Determine the (x, y) coordinate at the center of the cell enclosing the given text.  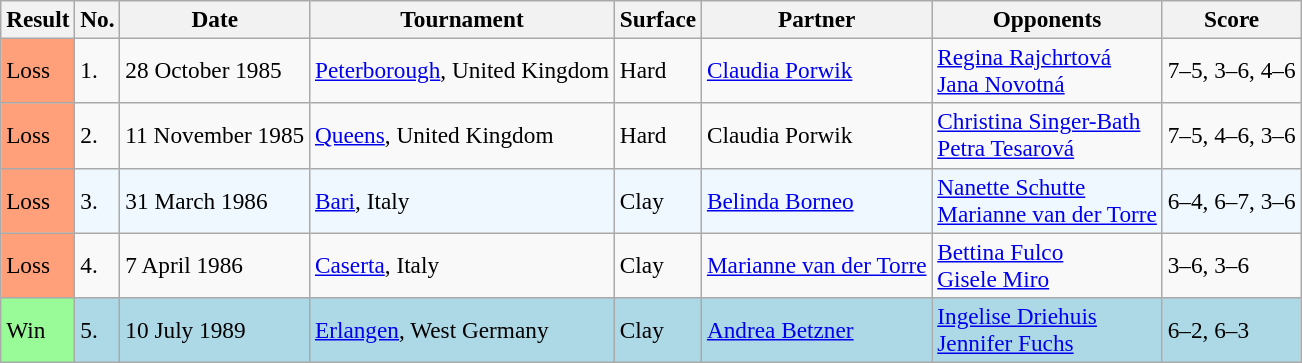
1. (98, 70)
Surface (658, 19)
Partner (817, 19)
6–2, 6–3 (1232, 330)
Andrea Betzner (817, 330)
Regina Rajchrtová Jana Novotná (1047, 70)
Score (1232, 19)
Belinda Borneo (817, 200)
5. (98, 330)
Queens, United Kingdom (462, 136)
Christina Singer-Bath Petra Tesarová (1047, 136)
3. (98, 200)
Peterborough, United Kingdom (462, 70)
No. (98, 19)
Win (38, 330)
Marianne van der Torre (817, 264)
31 March 1986 (215, 200)
Erlangen, West Germany (462, 330)
Ingelise Driehuis Jennifer Fuchs (1047, 330)
7 April 1986 (215, 264)
4. (98, 264)
Bettina Fulco Gisele Miro (1047, 264)
Nanette Schutte Marianne van der Torre (1047, 200)
10 July 1989 (215, 330)
Caserta, Italy (462, 264)
11 November 1985 (215, 136)
Opponents (1047, 19)
7–5, 4–6, 3–6 (1232, 136)
6–4, 6–7, 3–6 (1232, 200)
2. (98, 136)
Result (38, 19)
Date (215, 19)
7–5, 3–6, 4–6 (1232, 70)
Tournament (462, 19)
Bari, Italy (462, 200)
3–6, 3–6 (1232, 264)
28 October 1985 (215, 70)
